Return [X, Y] of the center of cell containing provided text 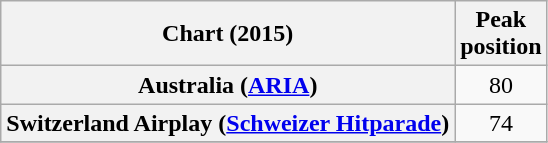
Peakposition [501, 34]
80 [501, 85]
Australia (ARIA) [228, 85]
74 [501, 123]
Chart (2015) [228, 34]
Switzerland Airplay (Schweizer Hitparade) [228, 123]
